Locate the cell with the specified text and output its (x, y) center coordinate. 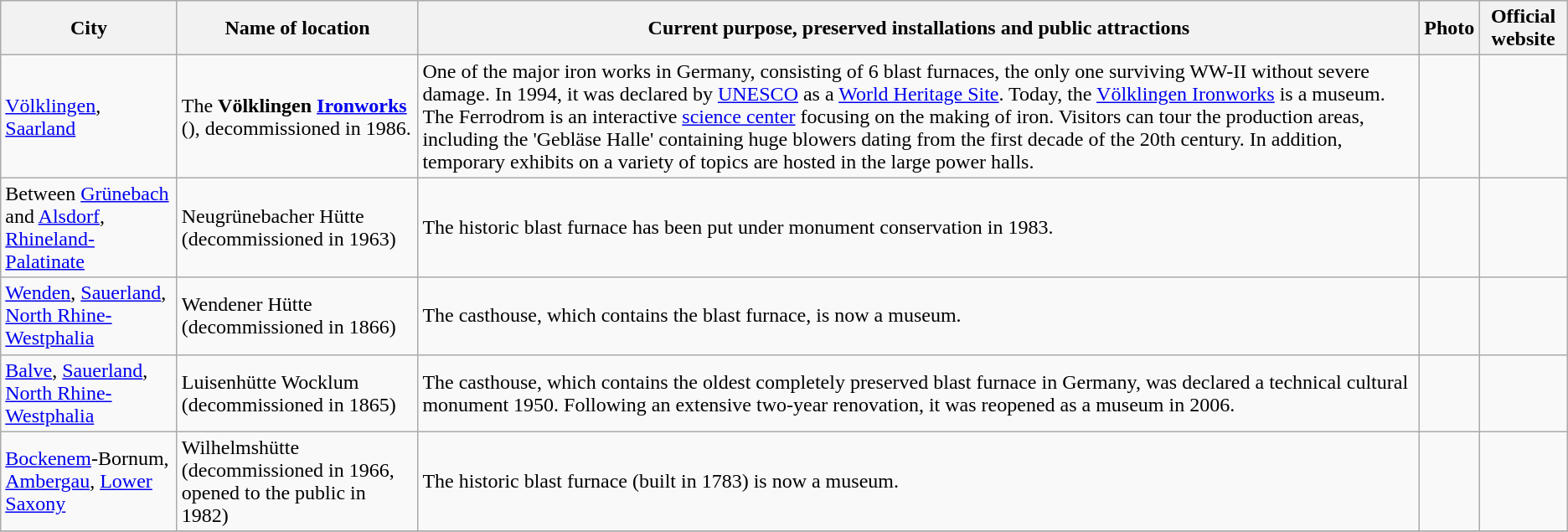
The Völklingen Ironworks (), decommissioned in 1986. (297, 116)
City (89, 28)
Official website (1523, 28)
Balve, Sauerland, North Rhine-Westphalia (89, 393)
The casthouse, which contains the blast furnace, is now a museum. (919, 316)
The historic blast furnace (built in 1783) is now a museum. (919, 481)
Neugrünebacher Hütte (decommissioned in 1963) (297, 228)
Between Grünebach and Alsdorf, Rhineland-Palatinate (89, 228)
Völklingen, Saarland (89, 116)
Wendener Hütte (decommissioned in 1866) (297, 316)
Photo (1449, 28)
Name of location (297, 28)
Bockenem-Bornum, Ambergau, Lower Saxony (89, 481)
The historic blast furnace has been put under monument conservation in 1983. (919, 228)
Wilhelmshütte (decommissioned in 1966, opened to the public in 1982) (297, 481)
Current purpose, preserved installations and public attractions (919, 28)
Wenden, Sauerland, North Rhine-Westphalia (89, 316)
Luisenhütte Wocklum (decommissioned in 1865) (297, 393)
